Find where the given text appears and provide that cell's center as (x, y) coordinate. 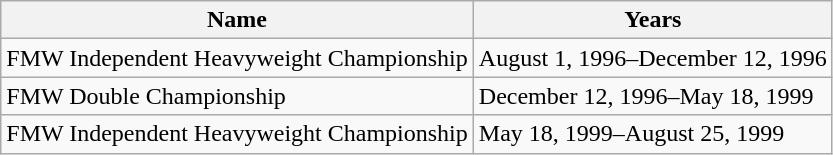
August 1, 1996–December 12, 1996 (652, 58)
FMW Double Championship (238, 96)
December 12, 1996–May 18, 1999 (652, 96)
Years (652, 20)
May 18, 1999–August 25, 1999 (652, 134)
Name (238, 20)
